Return (X, Y) of the center of cell containing provided text 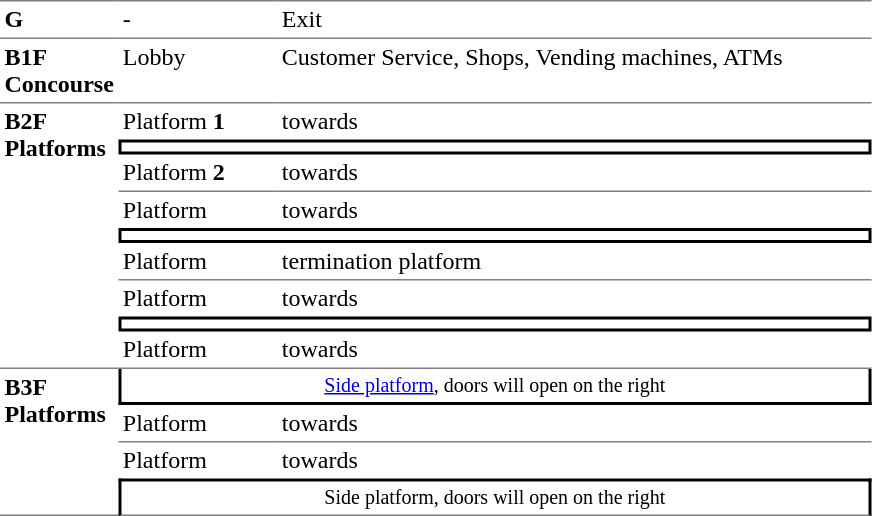
B3FPlatforms (59, 442)
B2FPlatforms (59, 237)
Lobby (198, 71)
Exit (574, 19)
Platform 1 (198, 122)
B1FConcourse (59, 71)
- (198, 19)
G (59, 19)
Customer Service, Shops, Vending machines, ATMs (574, 71)
termination platform (574, 262)
Platform 2 (198, 173)
